For the text-containing cell, return its midpoint in (X, Y) coordinate format. 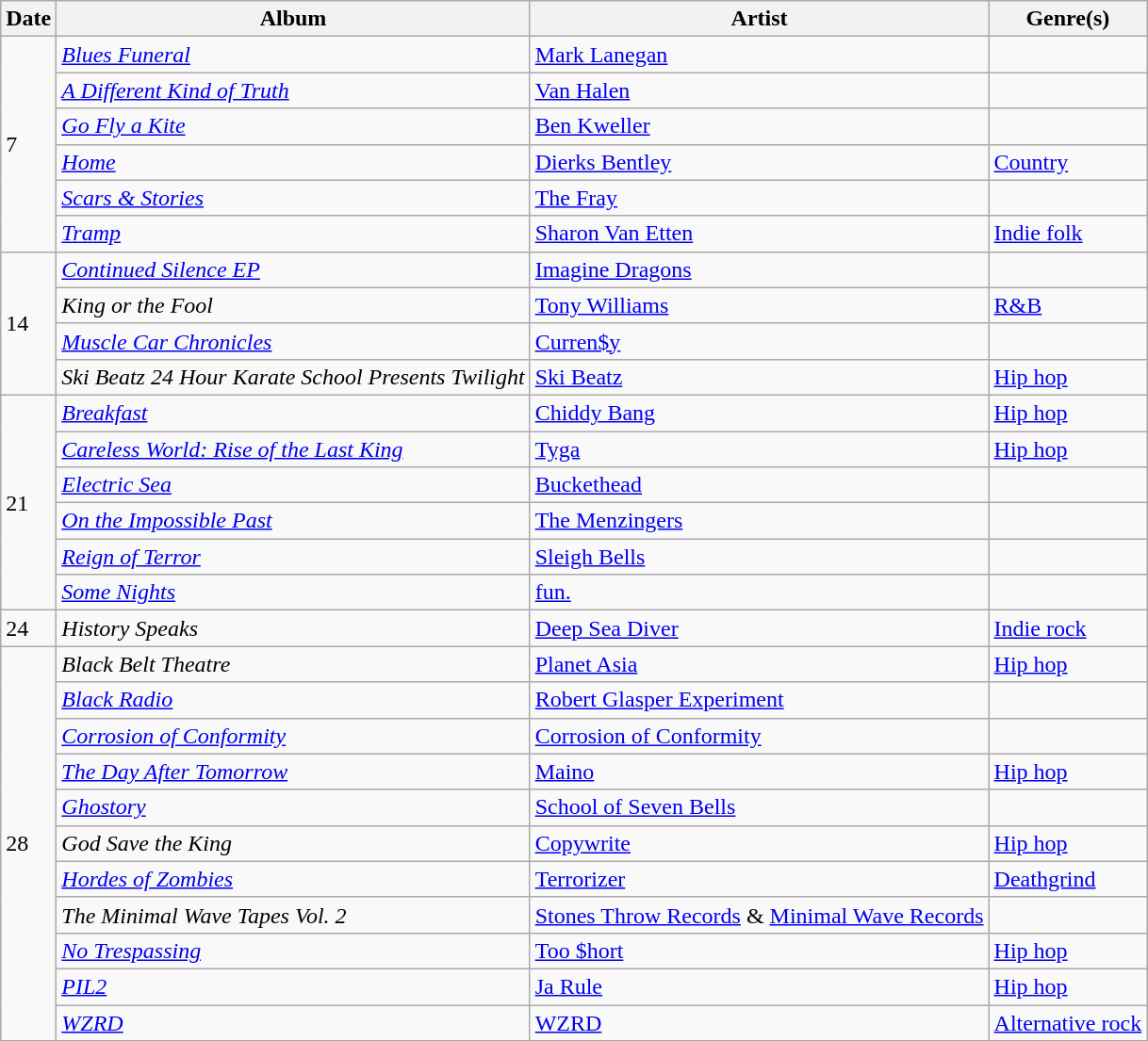
Go Fly a Kite (293, 126)
Scars & Stories (293, 198)
Tyga (760, 449)
Continued Silence EP (293, 269)
Genre(s) (1068, 19)
Tony Williams (760, 305)
14 (28, 323)
fun. (760, 593)
The Minimal Wave Tapes Vol. 2 (293, 915)
Van Halen (760, 90)
Some Nights (293, 593)
Imagine Dragons (760, 269)
Ben Kweller (760, 126)
Indie rock (1068, 628)
No Trespassing (293, 951)
God Save the King (293, 843)
Indie folk (1068, 234)
7 (28, 144)
21 (28, 502)
Dierks Bentley (760, 162)
Artist (760, 19)
Black Belt Theatre (293, 664)
Too $hort (760, 951)
Tramp (293, 234)
Electric Sea (293, 485)
Chiddy Bang (760, 413)
The Menzingers (760, 521)
Blues Funeral (293, 55)
R&B (1068, 305)
Reign of Terror (293, 557)
Terrorizer (760, 879)
The Fray (760, 198)
King or the Fool (293, 305)
History Speaks (293, 628)
Album (293, 19)
Sharon Van Etten (760, 234)
Hordes of Zombies (293, 879)
Alternative rock (1068, 1022)
A Different Kind of Truth (293, 90)
Ja Rule (760, 986)
Deathgrind (1068, 879)
Mark Lanegan (760, 55)
PIL2 (293, 986)
Planet Asia (760, 664)
Sleigh Bells (760, 557)
Breakfast (293, 413)
Muscle Car Chronicles (293, 341)
Date (28, 19)
Copywrite (760, 843)
28 (28, 844)
Deep Sea Diver (760, 628)
Stones Throw Records & Minimal Wave Records (760, 915)
On the Impossible Past (293, 521)
24 (28, 628)
Curren$y (760, 341)
Country (1068, 162)
Maino (760, 772)
Robert Glasper Experiment (760, 700)
Ski Beatz 24 Hour Karate School Presents Twilight (293, 377)
School of Seven Bells (760, 807)
Home (293, 162)
Careless World: Rise of the Last King (293, 449)
Buckethead (760, 485)
Ghostory (293, 807)
Ski Beatz (760, 377)
The Day After Tomorrow (293, 772)
Black Radio (293, 700)
